Determine the [X, Y] coordinate at the center of the cell enclosing the given text.  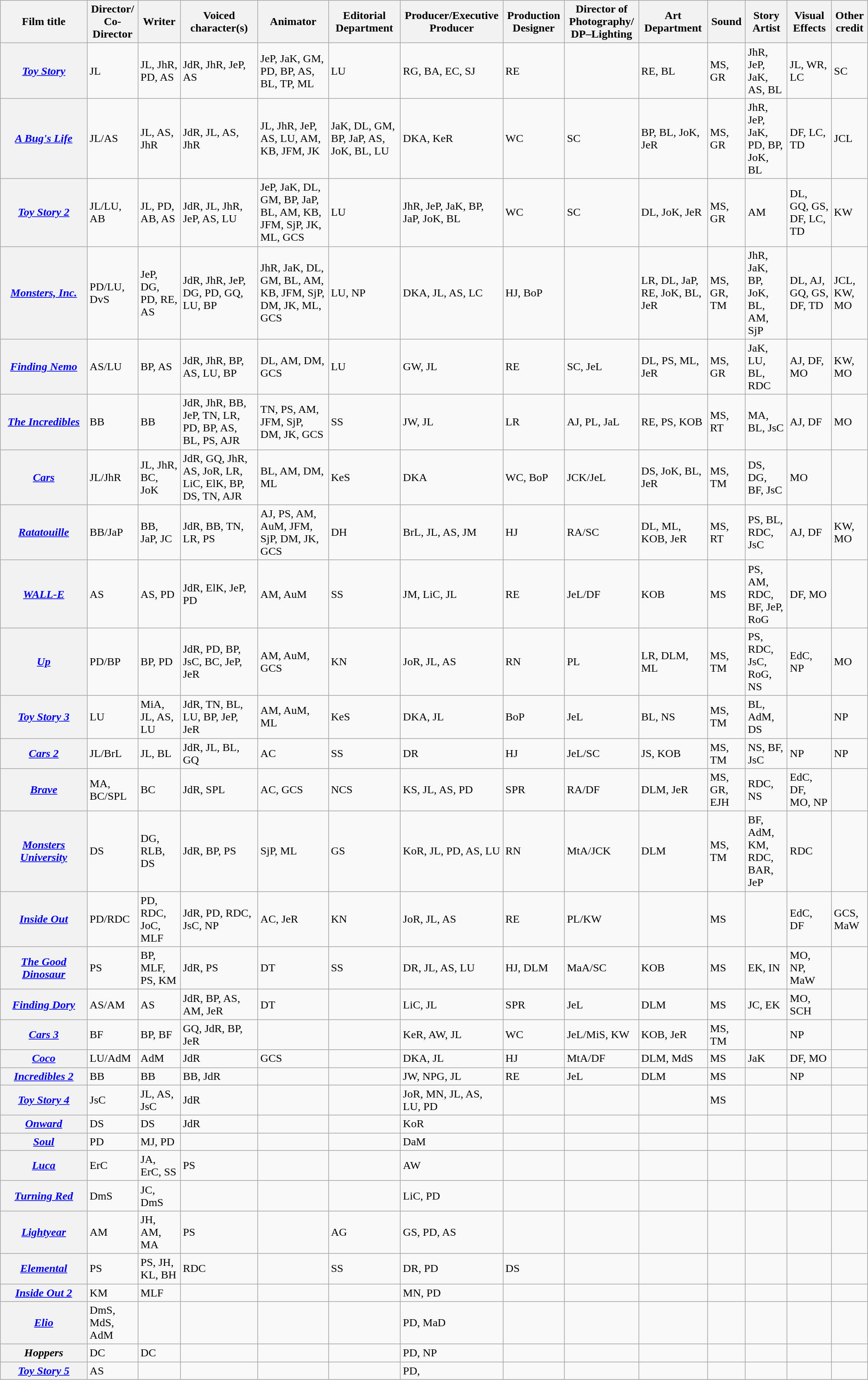
DR, PD [452, 1268]
BL, NS [673, 717]
Sound [727, 22]
JeP, DG, PD, RE, AS [160, 293]
BL, AdM, DS [766, 717]
DKA, KeR [452, 138]
LR, DL, JaP, RE, JoK, BL, JeR [673, 293]
JeP, JaK, GM, PD, BP, AS, BL, TP, ML [293, 71]
KM [113, 1293]
WALL-E [44, 594]
Toy Story 5 [44, 1371]
BP, BF [160, 1034]
PD [113, 1142]
AC, GCS [293, 790]
JhR, JeP, JaK, PD, BP, JoK, BL [766, 138]
RE, BL [673, 71]
JL, BL [160, 753]
Cars 2 [44, 753]
Monsters, Inc. [44, 293]
DL, PS, ML, JeR [673, 366]
JW, JL [452, 422]
GQ, JdR, BP, JeR [219, 1034]
DL, JoK, JeR [673, 212]
Hoppers [44, 1353]
SC, JeL [601, 366]
JdR, GQ, JhR, AS, JoR, LR, LiC, ElK, BP, DS, TN, AJR [219, 477]
BP, PD [160, 661]
KoR, JL, PD, AS, LU [452, 852]
Luca [44, 1165]
Visual Effects [810, 22]
Up [44, 661]
AJ, PL, JaL [601, 422]
Inside Out 2 [44, 1293]
PS, RDC, JsC, RoG, NS [766, 661]
DS, JoK, BL, JeR [673, 477]
AS, PD [160, 594]
DF, LC, TD [810, 138]
MtA/JCK [601, 852]
JhR, JaK, BP, JoK, BL, AM, SjP [766, 293]
PD, [452, 1371]
AJ, PS, AM, AuM, JFM, SjP, DM, JK, GCS [293, 533]
BoP [534, 717]
JC, EK [766, 1005]
AC, JeR [293, 919]
BP, AS [160, 366]
JH, AM, MA [160, 1232]
JeL/SC [601, 753]
Elio [44, 1323]
AM, AuM, GCS [293, 661]
AC [293, 753]
HJ, DLM [534, 968]
DS, DG, BF, JsC [766, 477]
JM, LiC, JL [452, 594]
Onward [44, 1124]
JsC [113, 1100]
EdC, DF [810, 919]
Story Artist [766, 22]
JhR, JeP, JaK, BP, JaP, JoK, BL [452, 212]
LiC, JL [452, 1005]
Other credit [849, 22]
BL, AM, DM, ML [293, 477]
LU, NP [364, 293]
Finding Nemo [44, 366]
EK, IN [766, 968]
JdR, BP, PS [219, 852]
EdC, DF, MO, NP [810, 790]
JCK/JeL [601, 477]
BP, MLF, PS, KM [160, 968]
Toy Story 3 [44, 717]
MO, NP, MaW [810, 968]
PD/BP [113, 661]
Elemental [44, 1268]
PS, BL, RDC, JsC [766, 533]
JL/LU, AB [113, 212]
BB/JaP [113, 533]
JdR, PD, RDC, JsC, NP [219, 919]
JeL/DF [601, 594]
Voiced character(s) [219, 22]
JeL/MiS, KW [601, 1034]
DKA, JL, AS, LC [452, 293]
DLM, JeR [673, 790]
JW, NPG, JL [452, 1076]
LU/AdM [113, 1059]
JL/JhR [113, 477]
DG, RLB, DS [160, 852]
Cars 3 [44, 1034]
BC [160, 790]
JL, PD, AB, AS [160, 212]
DR, JL, AS, LU [452, 968]
JdR, ElK, JeP, PD [219, 594]
Writer [160, 22]
JL, AS, JhR [160, 138]
The Incredibles [44, 422]
A Bug's Life [44, 138]
JS, KOB [673, 753]
DL, GQ, GS, DF, LC, TD [810, 212]
TN, PS, AM, JFM, SjP, DM, JK, GCS [293, 422]
DL, AM, DM, GCS [293, 366]
GCS, MaW [849, 919]
Animator [293, 22]
Turning Red [44, 1196]
WC, BoP [534, 477]
Director of Photography/DP–Lighting [601, 22]
MN, PD [452, 1293]
JdR, BP, AS, AM, JeR [219, 1005]
PS, JH, KL, BH [160, 1268]
Film title [44, 22]
JC, DmS [160, 1196]
SjP, ML [293, 852]
MS, GR, EJH [727, 790]
PL [601, 661]
LR, DLM, ML [673, 661]
DL, AJ, GQ, GS, DF, TD [810, 293]
AM, AuM, ML [293, 717]
GCS [293, 1059]
RG, BA, EC, SJ [452, 71]
PD/LU, DvS [113, 293]
BB, JdR [219, 1076]
EdC, NP [810, 661]
JhR, JaK, DL, GM, BL, AM, KB, JFM, SjP, DM, JK, ML, GCS [293, 293]
PL/KW [601, 919]
GW, JL [452, 366]
JdR, JhR, BP, AS, LU, BP [219, 366]
DmS [113, 1196]
Director/Co-Director [113, 22]
The Good Dinosaur [44, 968]
AdM [160, 1059]
JdR, JhR, JeP, DG, PD, GQ, LU, BP [219, 293]
NS, BF, JsC [766, 753]
Toy Story [44, 71]
JdR, PS [219, 968]
BrL, JL, AS, JM [452, 533]
BF [113, 1034]
RA/SC [601, 533]
JaK [766, 1059]
KoR [452, 1124]
HJ, BoP [534, 293]
Producer/Executive Producer [452, 22]
MA, BL, JsC [766, 422]
Toy Story 2 [44, 212]
GS [364, 852]
JeP, JaK, DL, GM, BP, JaP, BL, AM, KB, JFM, SjP, JK, ML, GCS [293, 212]
JdR, BB, TN, LR, PS [219, 533]
Art Department [673, 22]
JdR, JhR, JeP, AS [219, 71]
JoR, MN, JL, AS, LU, PD [452, 1100]
JL, JhR, JeP, AS, LU, AM, KB, JFM, JK [293, 138]
DLM, MdS [673, 1059]
KW [849, 212]
MLF [160, 1293]
JdR, JL, AS, JhR [219, 138]
JL, WR, LC [810, 71]
Editorial Department [364, 22]
AJ, DF, MO [810, 366]
MS, GR, TM [727, 293]
Brave [44, 790]
BP, BL, JoK, JeR [673, 138]
LiC, PD [452, 1196]
PS, AM, RDC, BF, JeP, RoG [766, 594]
Finding Dory [44, 1005]
PD, MaD [452, 1323]
AG [364, 1232]
PD, RDC, JoC, MLF [160, 919]
AS/AM [113, 1005]
JdR, SPL [219, 790]
MJ, PD [160, 1142]
DKA [452, 477]
DR [452, 753]
JaK, DL, GM, BP, JaP, AS, JoK, BL, LU [364, 138]
JhR, JeP, JaK, AS, BL [766, 71]
MaA/SC [601, 968]
JdR, JL, JhR, JeP, AS, LU [219, 212]
AS/LU [113, 366]
MO, SCH [810, 1005]
Toy Story 4 [44, 1100]
DH [364, 533]
MtA/DF [601, 1059]
DL, ML, KOB, JeR [673, 533]
BB, JaP, JC [160, 533]
JCL [849, 138]
JL, AS, JsC [160, 1100]
JL [113, 71]
RA/DF [601, 790]
BF, AdM, KM, RDC, BAR, JeP [766, 852]
RE, PS, KOB [673, 422]
Incredibles 2 [44, 1076]
NCS [364, 790]
KOB, JeR [673, 1034]
Monsters University [44, 852]
AW [452, 1165]
MA, BC/SPL [113, 790]
Production Designer [534, 22]
DaM [452, 1142]
MiA, JL, AS, LU [160, 717]
KS, JL, AS, PD [452, 790]
Ratatouille [44, 533]
JA, ErC, SS [160, 1165]
ErC [113, 1165]
GS, PD, AS [452, 1232]
AM, AuM [293, 594]
JdR, JhR, BB, JeP, TN, LR, PD, BP, AS, BL, PS, AJR [219, 422]
JL/BrL [113, 753]
JL/AS [113, 138]
JdR, JL, BL, GQ [219, 753]
PD, NP [452, 1353]
Soul [44, 1142]
PD/RDC [113, 919]
JdR, PD, BP, JsC, BC, JeP, JeR [219, 661]
JL, JhR, PD, AS [160, 71]
Inside Out [44, 919]
Lightyear [44, 1232]
JL, JhR, BC, JoK [160, 477]
RDC, NS [766, 790]
Cars [44, 477]
Coco [44, 1059]
JdR, TN, BL, LU, BP, JeP, JeR [219, 717]
JaK, LU, BL, RDC [766, 366]
LR [534, 422]
JCL, KW, MO [849, 293]
KeR, AW, JL [452, 1034]
DmS, MdS, AdM [113, 1323]
